Determine the (x, y) coordinate at the center of the cell enclosing the given text.  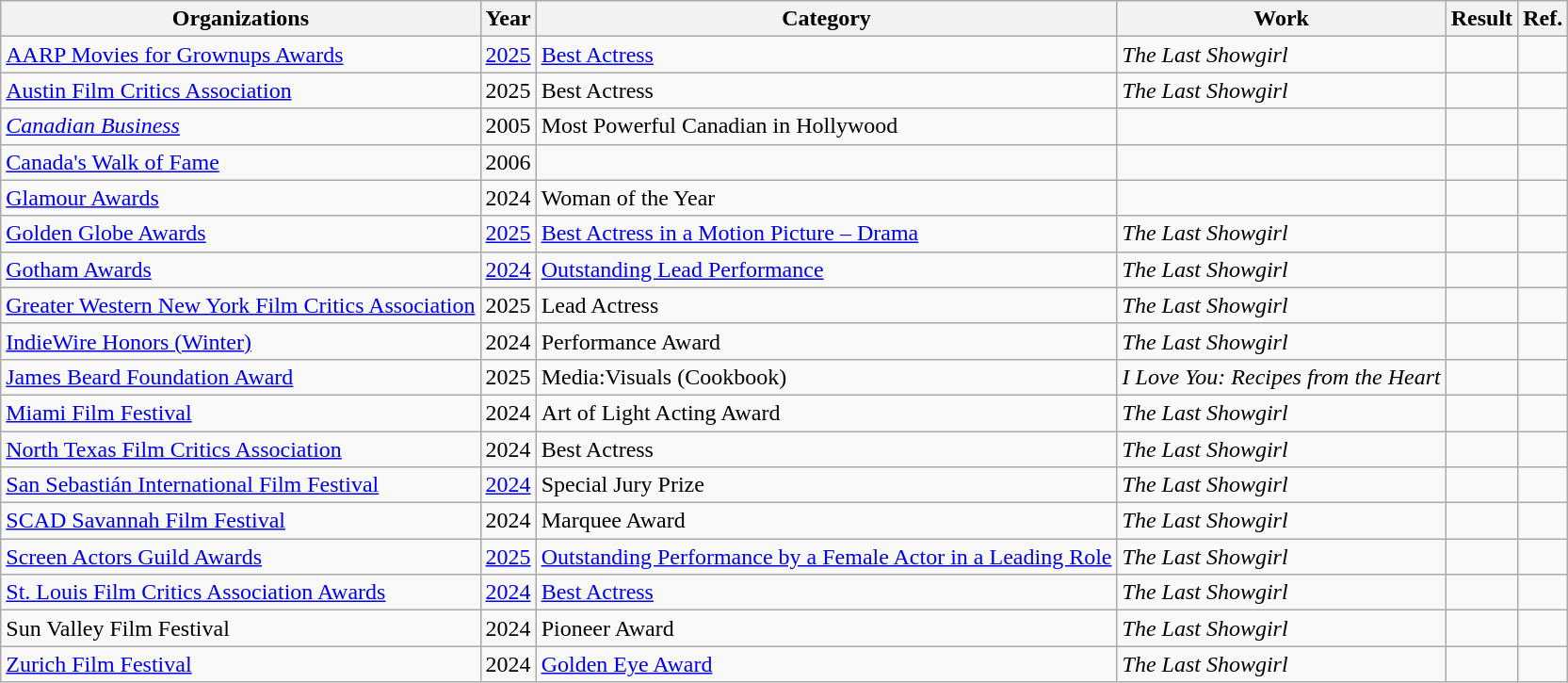
Sun Valley Film Festival (241, 628)
2006 (509, 162)
AARP Movies for Grownups Awards (241, 55)
Marquee Award (827, 521)
Lead Actress (827, 305)
Media:Visuals (Cookbook) (827, 377)
Work (1281, 19)
Gotham Awards (241, 269)
Outstanding Lead Performance (827, 269)
IndieWire Honors (Winter) (241, 341)
Art of Light Acting Award (827, 413)
Screen Actors Guild Awards (241, 557)
North Texas Film Critics Association (241, 449)
Miami Film Festival (241, 413)
Performance Award (827, 341)
Golden Eye Award (827, 664)
Ref. (1543, 19)
Canada's Walk of Fame (241, 162)
I Love You: Recipes from the Heart (1281, 377)
Special Jury Prize (827, 485)
Category (827, 19)
Result (1481, 19)
Canadian Business (241, 126)
San Sebastián International Film Festival (241, 485)
Golden Globe Awards (241, 234)
James Beard Foundation Award (241, 377)
Best Actress in a Motion Picture – Drama (827, 234)
Outstanding Performance by a Female Actor in a Leading Role (827, 557)
Pioneer Award (827, 628)
St. Louis Film Critics Association Awards (241, 593)
Organizations (241, 19)
2005 (509, 126)
Glamour Awards (241, 198)
Year (509, 19)
Most Powerful Canadian in Hollywood (827, 126)
Zurich Film Festival (241, 664)
Greater Western New York Film Critics Association (241, 305)
Austin Film Critics Association (241, 90)
Woman of the Year (827, 198)
SCAD Savannah Film Festival (241, 521)
